Return the (X, Y) coordinate for the center point of the cell that contains the specified text.  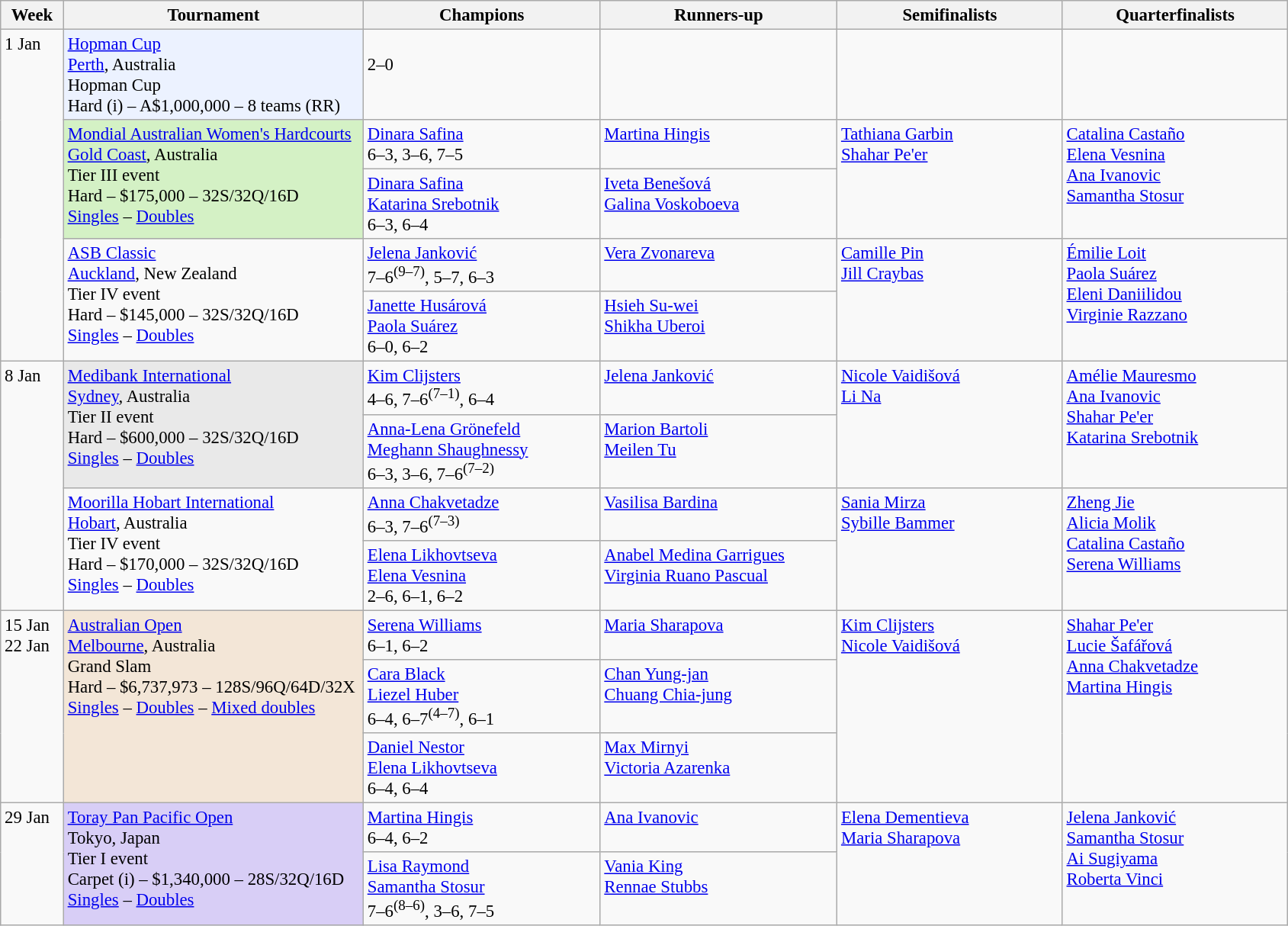
Week (32, 15)
Martina Hingis 6–4, 6–2 (482, 828)
ASB Classic Auckland, New Zealand Tier IV eventHard – $145,000 – 32S/32Q/16DSingles – Doubles (214, 301)
Nicole Vaidišová Li Na (950, 424)
Chan Yung-jan Chuang Chia-jung (718, 696)
Australian Open Melbourne, Australia Grand SlamHard – $6,737,973 – 128S/96Q/64D/32XSingles – Doubles – Mixed doubles (214, 706)
Tathiana Garbin Shahar Pe'er (950, 179)
15 Jan22 Jan (32, 706)
Elena Likhovtseva Elena Vesnina 2–6, 6–1, 6–2 (482, 576)
Dinara Safina Katarina Srebotnik 6–3, 6–4 (482, 204)
Hsieh Su-wei Shikha Uberoi (718, 326)
Jelena Janković 7–6(9–7), 5–7, 6–3 (482, 265)
Champions (482, 15)
Moorilla Hobart International Hobart, AustraliaTier IV event Hard – $170,000 – 32S/32Q/16D Singles – Doubles (214, 549)
Shahar Pe'er Lucie Šafářová Anna Chakvetadze Martina Hingis (1175, 706)
Cara Black Liezel Huber 6–4, 6–7(4–7), 6–1 (482, 696)
Amélie Mauresmo Ana Ivanovic Shahar Pe'er Katarina Srebotnik (1175, 424)
Runners-up (718, 15)
Lisa Raymond Samantha Stosur 7–6(8–6), 3–6, 7–5 (482, 889)
Martina Hingis (718, 145)
Daniel Nestor Elena Likhovtseva 6–4, 6–4 (482, 768)
8 Jan (32, 486)
Toray Pan Pacific Open Tokyo, JapanTier I event Carpet (i) – $1,340,000 – 28S/32Q/16DSingles – Doubles (214, 865)
Maria Sharapova (718, 635)
Mondial Australian Women's Hardcourts Gold Coast, Australia Tier III event Hard – $175,000 – 32S/32Q/16DSingles – Doubles (214, 179)
Elena Dementieva Maria Sharapova (950, 865)
Vera Zvonareva (718, 265)
Catalina Castaño Elena Vesnina Ana Ivanovic Samantha Stosur (1175, 179)
Sania Mirza Sybille Bammer (950, 549)
Semifinalists (950, 15)
Max Mirnyi Victoria Azarenka (718, 768)
Anna Chakvetadze 6–3, 7–6(7–3) (482, 514)
2–0 (482, 75)
1 Jan (32, 196)
Medibank International Sydney, AustraliaTier II event Hard – $600,000 – 32S/32Q/16DSingles – Doubles (214, 424)
Ana Ivanovic (718, 828)
29 Jan (32, 865)
Dinara Safina 6–3, 3–6, 7–5 (482, 145)
Émilie Loit Paola Suárez Eleni Daniilidou Virginie Razzano (1175, 301)
Vasilisa Bardina (718, 514)
Serena Williams 6–1, 6–2 (482, 635)
Kim Clijsters 4–6, 7–6(7–1), 6–4 (482, 387)
Kim Clijsters Nicole Vaidišová (950, 706)
Zheng Jie Alicia Molik Catalina Castaño Serena Williams (1175, 549)
Anabel Medina Garrigues Virginia Ruano Pascual (718, 576)
Camille Pin Jill Craybas (950, 301)
Quarterfinalists (1175, 15)
Tournament (214, 15)
Jelena Janković (718, 387)
Jelena Janković Samantha Stosur Ai Sugiyama Roberta Vinci (1175, 865)
Anna-Lena Grönefeld Meghann Shaughnessy 6–3, 3–6, 7–6(7–2) (482, 451)
Janette Husárová Paola Suárez 6–0, 6–2 (482, 326)
Iveta Benešová Galina Voskoboeva (718, 204)
Hopman CupPerth, AustraliaHopman CupHard (i) – A$1,000,000 – 8 teams (RR) (214, 75)
Vania King Rennae Stubbs (718, 889)
Marion Bartoli Meilen Tu (718, 451)
